For the text-containing cell, return its midpoint in (x, y) coordinate format. 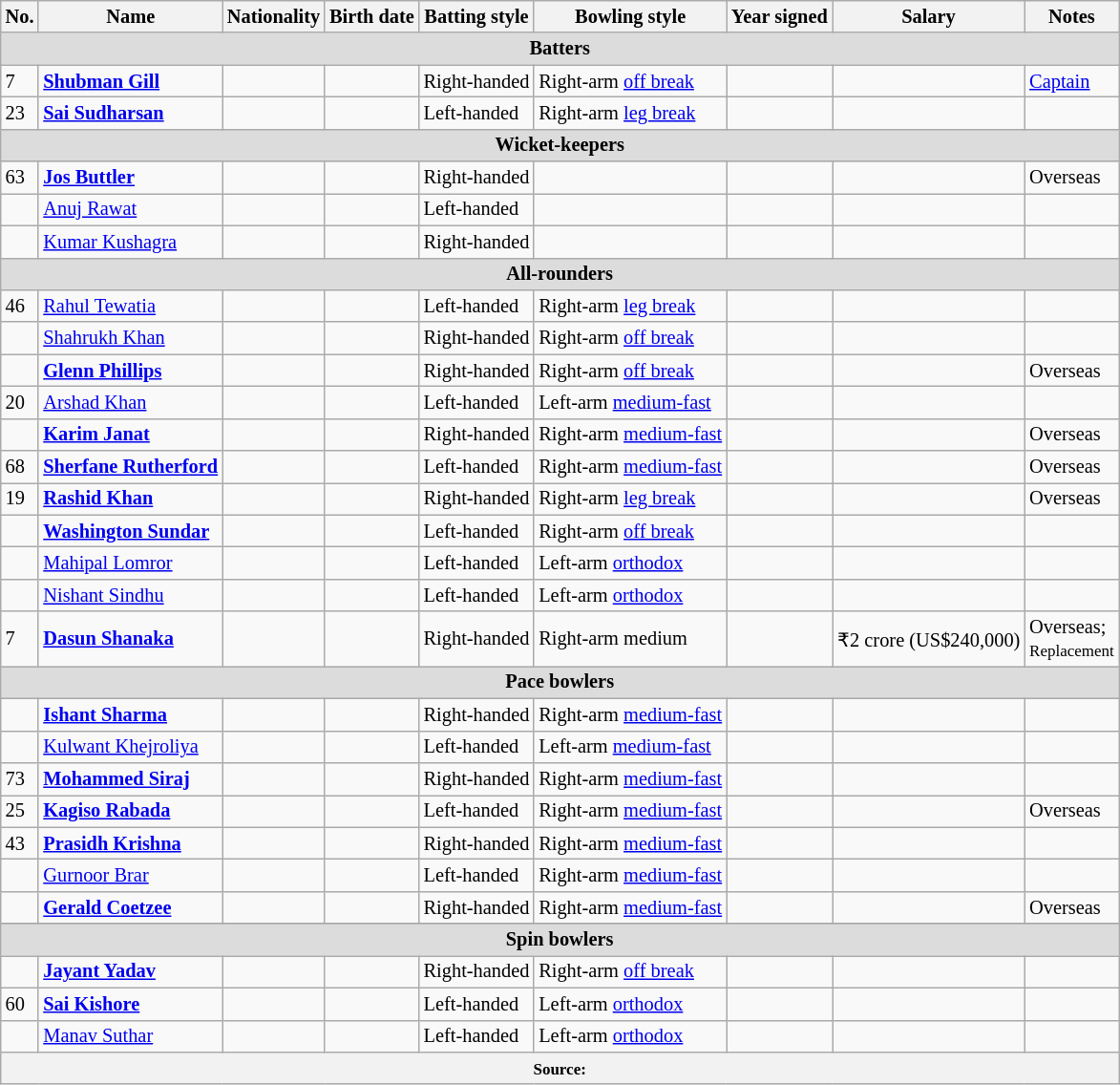
Sai Sudharsan (130, 113)
Captain (1071, 81)
Gerald Coetzee (130, 907)
Shubman Gill (130, 81)
Dasun Shanaka (130, 639)
43 (20, 843)
Mahipal Lomror (130, 563)
68 (20, 467)
Bowling style (630, 16)
Salary (929, 16)
73 (20, 778)
Birth date (372, 16)
Name (130, 16)
Glenn Phillips (130, 371)
Kagiso Rabada (130, 811)
19 (20, 499)
Jos Buttler (130, 178)
No. (20, 16)
Batters (560, 49)
Kulwant Khejroliya (130, 747)
Right-arm medium (630, 639)
Anuj Rawat (130, 209)
20 (20, 402)
Batting style (477, 16)
Pace bowlers (560, 682)
23 (20, 113)
Gurnoor Brar (130, 875)
Overseas;Replacement (1071, 639)
Kumar Kushagra (130, 242)
Jayant Yadav (130, 971)
Rashid Khan (130, 499)
Source: (560, 1068)
Wicket-keepers (560, 145)
Sherfane Rutherford (130, 467)
Nationality (273, 16)
Ishant Sharma (130, 714)
Manav Suthar (130, 1036)
Arshad Khan (130, 402)
Sai Kishore (130, 1004)
All-rounders (560, 274)
46 (20, 306)
60 (20, 1004)
Spin bowlers (560, 940)
Nishant Sindhu (130, 595)
Shahrukh Khan (130, 338)
₹2 crore (US$240,000) (929, 639)
63 (20, 178)
Karim Janat (130, 435)
Notes (1071, 16)
25 (20, 811)
Year signed (779, 16)
Mohammed Siraj (130, 778)
Washington Sundar (130, 531)
Prasidh Krishna (130, 843)
Rahul Tewatia (130, 306)
